Output the [X, Y] coordinate of the center of the cell containing the given text.  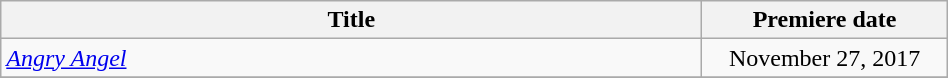
Title [352, 20]
Premiere date [824, 20]
November 27, 2017 [824, 58]
Angry Angel [352, 58]
